Find where the given text appears and provide that cell's center as (X, Y) coordinate. 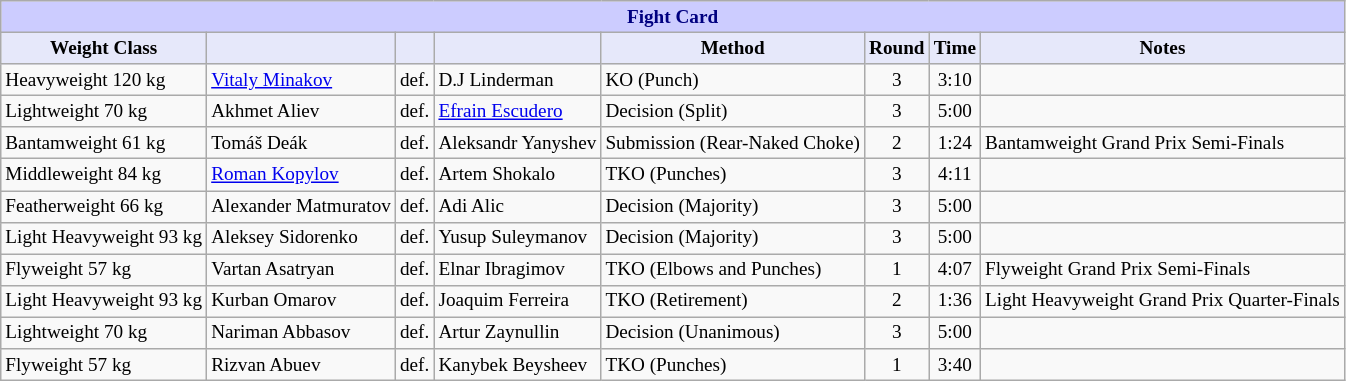
3:10 (954, 80)
4:07 (954, 270)
Joaquim Ferreira (518, 301)
Yusup Suleymanov (518, 238)
Vartan Asatryan (302, 270)
4:11 (954, 175)
1:36 (954, 301)
Rizvan Abuev (302, 365)
Roman Kopylov (302, 175)
Adi Alic (518, 206)
Submission (Rear-Naked Choke) (733, 143)
Round (896, 48)
Efrain Escudero (518, 111)
KO (Punch) (733, 80)
D.J Linderman (518, 80)
Kanybek Beysheev (518, 365)
Decision (Split) (733, 111)
Nariman Abbasov (302, 333)
TKO (Retirement) (733, 301)
TKO (Elbows and Punches) (733, 270)
Vitaly Minakov (302, 80)
Kurban Omarov (302, 301)
Alexander Matmuratov (302, 206)
Heavyweight 120 kg (104, 80)
Artem Shokalo (518, 175)
Fight Card (673, 17)
Featherweight 66 kg (104, 206)
Notes (1163, 48)
1:24 (954, 143)
Weight Class (104, 48)
Middleweight 84 kg (104, 175)
Decision (Unanimous) (733, 333)
Aleksey Sidorenko (302, 238)
Akhmet Aliev (302, 111)
Bantamweight 61 kg (104, 143)
Bantamweight Grand Prix Semi-Finals (1163, 143)
3:40 (954, 365)
Aleksandr Yanyshev (518, 143)
Time (954, 48)
Flyweight Grand Prix Semi-Finals (1163, 270)
Tomáš Deák (302, 143)
Artur Zaynullin (518, 333)
Elnar Ibragimov (518, 270)
Method (733, 48)
Light Heavyweight Grand Prix Quarter-Finals (1163, 301)
